From the cell containing the given text, extract its center point as [x, y] coordinate. 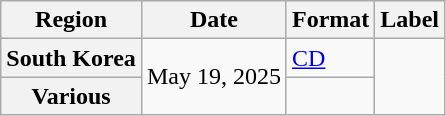
Format [330, 20]
CD [330, 58]
Label [410, 20]
South Korea [72, 58]
Date [214, 20]
Various [72, 96]
May 19, 2025 [214, 77]
Region [72, 20]
